Return the (X, Y) coordinate for the center point of the cell that contains the specified text.  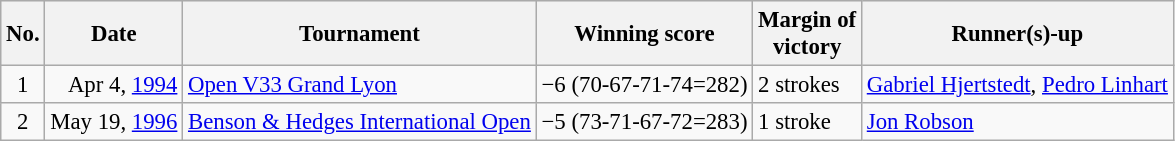
−5 (73-71-67-72=283) (644, 122)
Date (114, 34)
Tournament (360, 34)
Apr 4, 1994 (114, 85)
Open V33 Grand Lyon (360, 85)
Jon Robson (1017, 122)
Winning score (644, 34)
−6 (70-67-71-74=282) (644, 85)
May 19, 1996 (114, 122)
1 (23, 85)
Margin ofvictory (808, 34)
Benson & Hedges International Open (360, 122)
No. (23, 34)
2 strokes (808, 85)
Gabriel Hjertstedt, Pedro Linhart (1017, 85)
2 (23, 122)
1 stroke (808, 122)
Runner(s)-up (1017, 34)
